Capture the cell that displays the provided text and extract its [x, y] central coordinate. 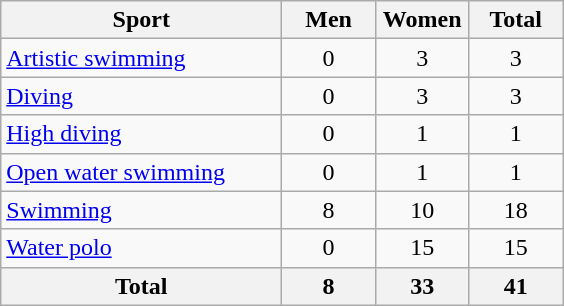
Artistic swimming [142, 58]
Sport [142, 20]
Swimming [142, 210]
Women [422, 20]
10 [422, 210]
Water polo [142, 248]
Diving [142, 96]
Open water swimming [142, 172]
33 [422, 286]
41 [516, 286]
18 [516, 210]
Men [329, 20]
High diving [142, 134]
